Detect which cell encompasses the target text, then output its (X, Y) center coordinate. 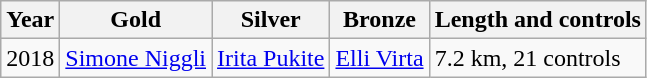
Bronze (380, 20)
Simone Niggli (136, 58)
7.2 km, 21 controls (538, 58)
Gold (136, 20)
Silver (271, 20)
Elli Virta (380, 58)
Irita Pukite (271, 58)
2018 (30, 58)
Length and controls (538, 20)
Year (30, 20)
